Determine the (X, Y) coordinate at the center of the cell enclosing the given text.  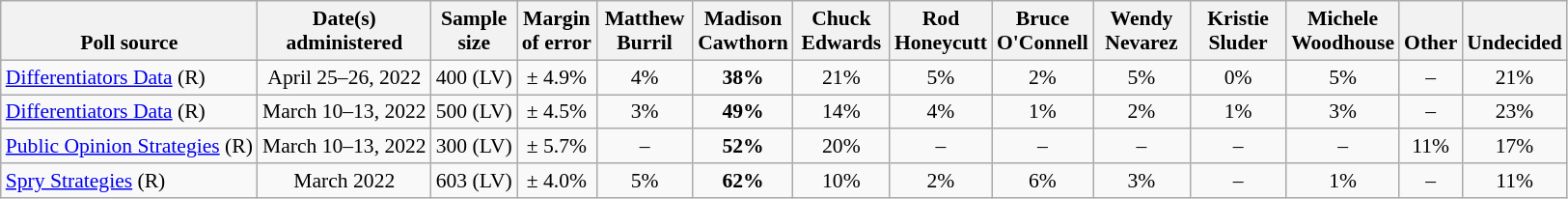
KristieSluder (1238, 31)
Public Opinion Strategies (R) (129, 147)
10% (841, 181)
Samplesize (475, 31)
Date(s)administered (344, 31)
6% (1042, 181)
± 4.9% (557, 77)
MadisonCawthorn (743, 31)
March 2022 (344, 181)
BruceO'Connell (1042, 31)
62% (743, 181)
Marginof error (557, 31)
± 5.7% (557, 147)
Spry Strategies (R) (129, 181)
300 (LV) (475, 147)
603 (LV) (475, 181)
ChuckEdwards (841, 31)
± 4.0% (557, 181)
WendyNevarez (1142, 31)
Other (1430, 31)
20% (841, 147)
17% (1514, 147)
Poll source (129, 31)
23% (1514, 112)
April 25–26, 2022 (344, 77)
0% (1238, 77)
MicheleWoodhouse (1343, 31)
500 (LV) (475, 112)
± 4.5% (557, 112)
52% (743, 147)
RodHoneycutt (941, 31)
MatthewBurril (645, 31)
49% (743, 112)
400 (LV) (475, 77)
14% (841, 112)
38% (743, 77)
Undecided (1514, 31)
